Detect which cell encompasses the target text, then output its (x, y) center coordinate. 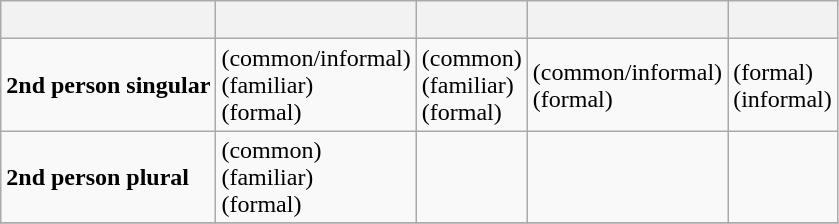
(common/informal) (formal) (627, 85)
2nd person plural (108, 177)
(common/informal) (familiar) (formal) (316, 85)
(formal) (informal) (783, 85)
2nd person singular (108, 85)
